Output the (X, Y) coordinate of the center of the cell containing the given text.  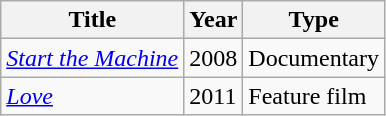
2008 (214, 58)
Title (92, 20)
Type (314, 20)
Year (214, 20)
2011 (214, 96)
Love (92, 96)
Start the Machine (92, 58)
Feature film (314, 96)
Documentary (314, 58)
